From the cell containing the given text, extract its center point as [X, Y] coordinate. 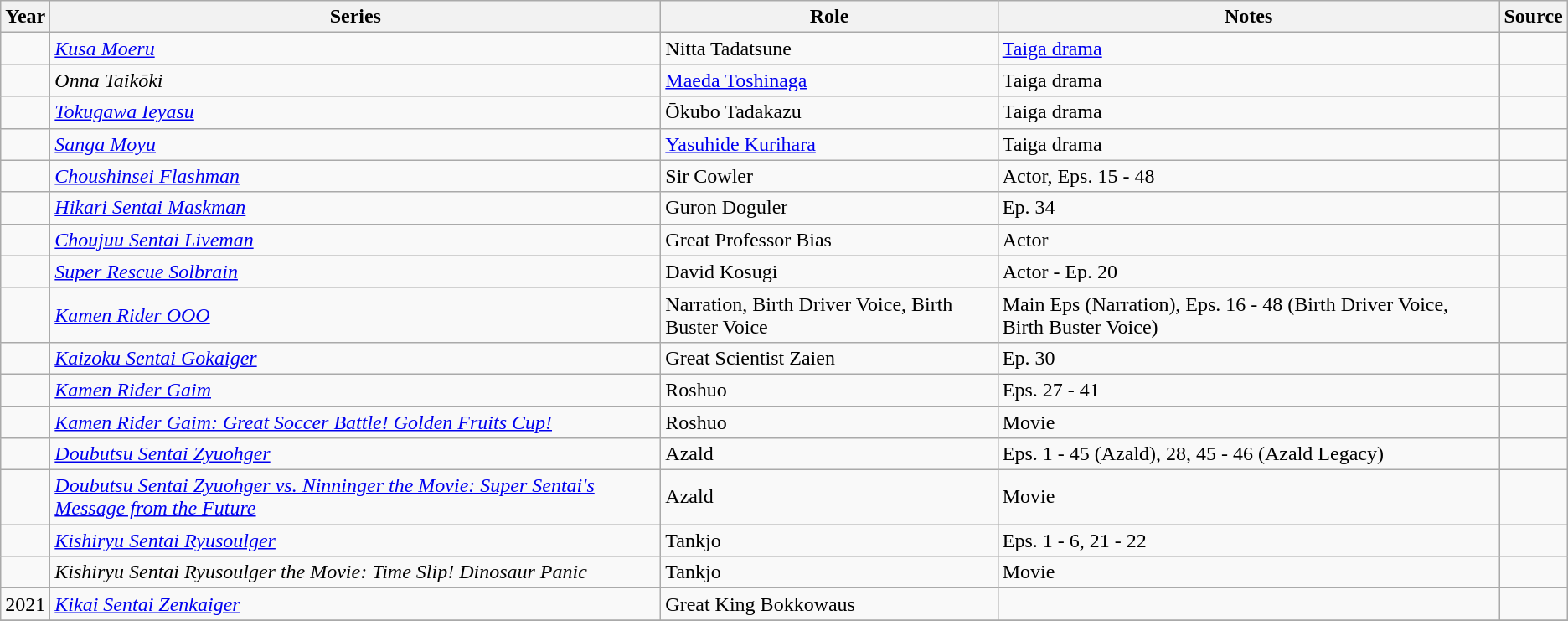
Yasuhide Kurihara [829, 144]
Doubutsu Sentai Zyuohger [355, 454]
Year [25, 17]
Series [355, 17]
Ōkubo Tadakazu [829, 112]
Maeda Toshinaga [829, 80]
Ep. 34 [1248, 208]
Eps. 27 - 41 [1248, 390]
Tokugawa Ieyasu [355, 112]
Onna Taikōki [355, 80]
Nitta Tadatsune [829, 49]
Kamen Rider Gaim: Great Soccer Battle! Golden Fruits Cup! [355, 422]
Great King Bokkowaus [829, 604]
Kikai Sentai Zenkaiger [355, 604]
Source [1533, 17]
Choujuu Sentai Liveman [355, 240]
Notes [1248, 17]
Kusa Moeru [355, 49]
2021 [25, 604]
Great Scientist Zaien [829, 358]
Ep. 30 [1248, 358]
Sir Cowler [829, 176]
Doubutsu Sentai Zyuohger vs. Ninninger the Movie: Super Sentai's Message from the Future [355, 498]
Sanga Moyu [355, 144]
Hikari Sentai Maskman [355, 208]
Main Eps (Narration), Eps. 16 - 48 (Birth Driver Voice, Birth Buster Voice) [1248, 315]
Actor [1248, 240]
Super Rescue Solbrain [355, 272]
Eps. 1 - 6, 21 - 22 [1248, 541]
Kamen Rider OOO [355, 315]
Kaizoku Sentai Gokaiger [355, 358]
Kishiryu Sentai Ryusoulger the Movie: Time Slip! Dinosaur Panic [355, 572]
Eps. 1 - 45 (Azald), 28, 45 - 46 (Azald Legacy) [1248, 454]
Choushinsei Flashman [355, 176]
Guron Doguler [829, 208]
David Kosugi [829, 272]
Kishiryu Sentai Ryusoulger [355, 541]
Great Professor Bias [829, 240]
Actor - Ep. 20 [1248, 272]
Role [829, 17]
Actor, Eps. 15 - 48 [1248, 176]
Kamen Rider Gaim [355, 390]
Narration, Birth Driver Voice, Birth Buster Voice [829, 315]
